Provide the (X, Y) coordinate of the cell's center where the given text is located.  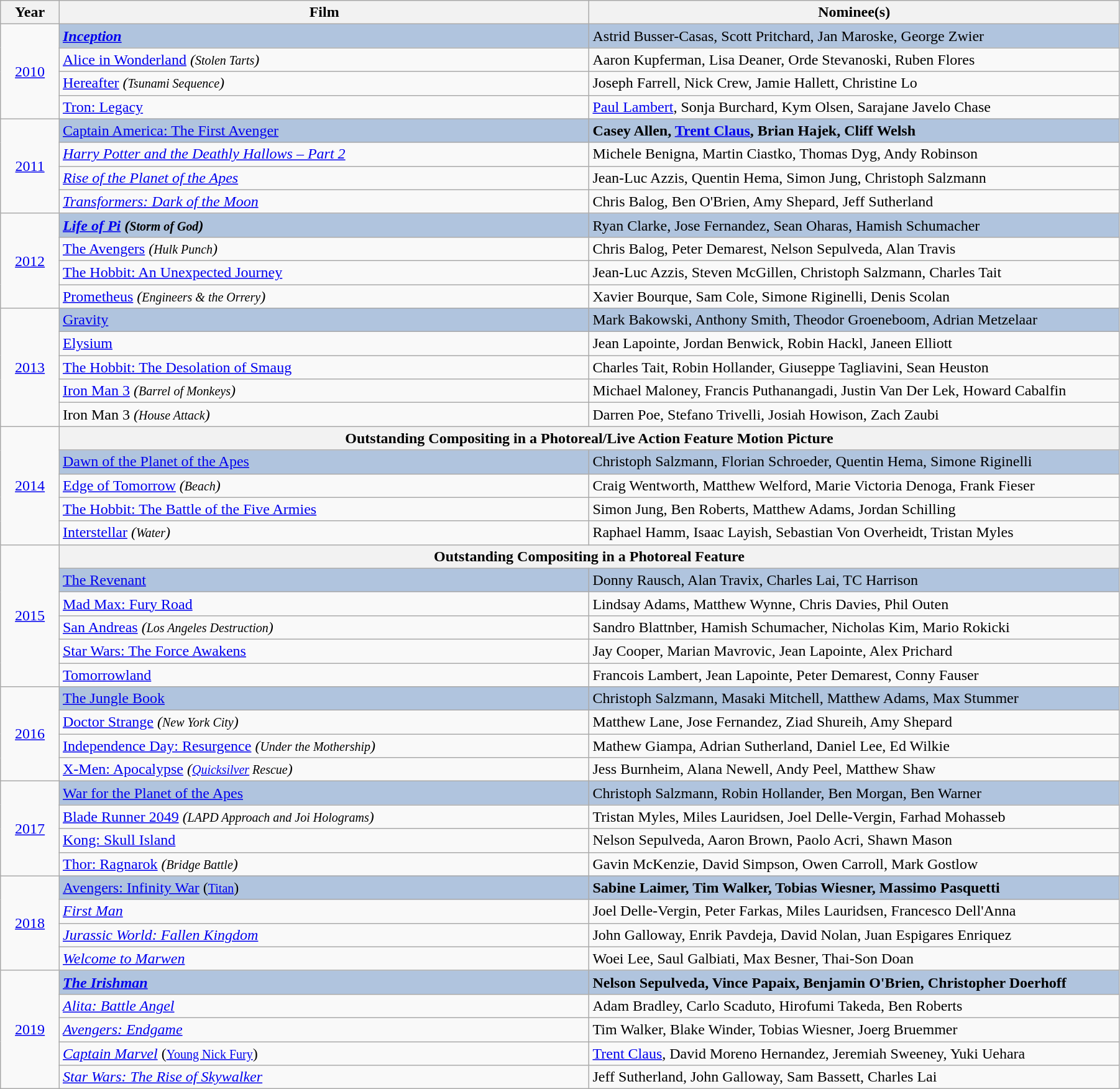
Sandro Blattnber, Hamish Schumacher, Nicholas Kim, Mario Rokicki (854, 627)
Ryan Clarke, Jose Fernandez, Sean Oharas, Hamish Schumacher (854, 225)
Alita: Battle Angel (324, 1006)
Trent Claus, David Moreno Hernandez, Jeremiah Sweeney, Yuki Uehara (854, 1054)
Charles Tait, Robin Hollander, Giuseppe Tagliavini, Sean Heuston (854, 367)
Nelson Sepulveda, Vince Papaix, Benjamin O'Brien, Christopher Doerhoff (854, 982)
The Avengers (Hulk Punch) (324, 249)
Edge of Tomorrow (Beach) (324, 485)
Year (30, 12)
2011 (30, 166)
2016 (30, 734)
Craig Wentworth, Matthew Welford, Marie Victoria Denoga, Frank Fieser (854, 485)
Mark Bakowski, Anthony Smith, Theodor Groeneboom, Adrian Metzelaar (854, 320)
2018 (30, 923)
Rise of the Planet of the Apes (324, 178)
Jean-Luc Azzis, Steven McGillen, Christoph Salzmann, Charles Tait (854, 272)
Kong: Skull Island (324, 840)
The Hobbit: The Desolation of Smaug (324, 367)
Francois Lambert, Jean Lapointe, Peter Demarest, Conny Fauser (854, 674)
The Irishman (324, 982)
Elysium (324, 344)
2013 (30, 367)
San Andreas (Los Angeles Destruction) (324, 627)
Tomorrowland (324, 674)
Lindsay Adams, Matthew Wynne, Chris Davies, Phil Outen (854, 604)
Tristan Myles, Miles Lauridsen, Joel Delle-Vergin, Farhad Mohasseb (854, 817)
Outstanding Compositing in a Photoreal Feature (589, 556)
Independence Day: Resurgence (Under the Mothership) (324, 746)
Casey Allen, Trent Claus, Brian Hajek, Cliff Welsh (854, 131)
Iron Man 3 (Barrel of Monkeys) (324, 391)
Nelson Sepulveda, Aaron Brown, Paolo Acri, Shawn Mason (854, 840)
The Hobbit: An Unexpected Journey (324, 272)
Gravity (324, 320)
Michele Benigna, Martin Ciastko, Thomas Dyg, Andy Robinson (854, 154)
Thor: Ragnarok (Bridge Battle) (324, 864)
Joseph Farrell, Nick Crew, Jamie Hallett, Christine Lo (854, 83)
Tim Walker, Blake Winder, Tobias Wiesner, Joerg Bruemmer (854, 1029)
Christoph Salzmann, Masaki Mitchell, Matthew Adams, Max Stummer (854, 699)
2015 (30, 615)
Hereafter (Tsunami Sequence) (324, 83)
First Man (324, 911)
The Revenant (324, 580)
Jess Burnheim, Alana Newell, Andy Peel, Matthew Shaw (854, 770)
Joel Delle-Vergin, Peter Farkas, Miles Lauridsen, Francesco Dell'Anna (854, 911)
Sabine Laimer, Tim Walker, Tobias Wiesner, Massimo Pasquetti (854, 888)
Captain America: The First Avenger (324, 131)
Dawn of the Planet of the Apes (324, 462)
2014 (30, 485)
Matthew Lane, Jose Fernandez, Ziad Shureih, Amy Shepard (854, 722)
Blade Runner 2049 (LAPD Approach and Joi Holograms) (324, 817)
Life of Pi (Storm of God) (324, 225)
Avengers: Infinity War (Titan) (324, 888)
Nominee(s) (854, 12)
Film (324, 12)
Mad Max: Fury Road (324, 604)
Doctor Strange (New York City) (324, 722)
Xavier Bourque, Sam Cole, Simone Riginelli, Denis Scolan (854, 296)
2012 (30, 260)
Adam Bradley, Carlo Scaduto, Hirofumi Takeda, Ben Roberts (854, 1006)
2019 (30, 1029)
Paul Lambert, Sonja Burchard, Kym Olsen, Sarajane Javelo Chase (854, 107)
2010 (30, 71)
Jay Cooper, Marian Mavrovic, Jean Lapointe, Alex Prichard (854, 651)
Donny Rausch, Alan Travix, Charles Lai, TC Harrison (854, 580)
Avengers: Endgame (324, 1029)
Tron: Legacy (324, 107)
Christoph Salzmann, Robin Hollander, Ben Morgan, Ben Warner (854, 793)
Star Wars: The Rise of Skywalker (324, 1077)
X-Men: Apocalypse (Quicksilver Rescue) (324, 770)
Michael Maloney, Francis Puthanangadi, Justin Van Der Lek, Howard Cabalfin (854, 391)
Jean Lapointe, Jordan Benwick, Robin Hackl, Janeen Elliott (854, 344)
Prometheus (Engineers & the Orrery) (324, 296)
Gavin McKenzie, David Simpson, Owen Carroll, Mark Gostlow (854, 864)
Interstellar (Water) (324, 533)
Welcome to Marwen (324, 958)
Outstanding Compositing in a Photoreal/Live Action Feature Motion Picture (589, 438)
Chris Balog, Peter Demarest, Nelson Sepulveda, Alan Travis (854, 249)
The Jungle Book (324, 699)
Jurassic World: Fallen Kingdom (324, 935)
The Hobbit: The Battle of the Five Armies (324, 509)
John Galloway, Enrik Pavdeja, David Nolan, Juan Espigares Enriquez (854, 935)
Darren Poe, Stefano Trivelli, Josiah Howison, Zach Zaubi (854, 415)
Christoph Salzmann, Florian Schroeder, Quentin Hema, Simone Riginelli (854, 462)
Inception (324, 36)
Alice in Wonderland (Stolen Tarts) (324, 60)
Iron Man 3 (House Attack) (324, 415)
Simon Jung, Ben Roberts, Matthew Adams, Jordan Schilling (854, 509)
Mathew Giampa, Adrian Sutherland, Daniel Lee, Ed Wilkie (854, 746)
Astrid Busser-Casas, Scott Pritchard, Jan Maroske, George Zwier (854, 36)
Jeff Sutherland, John Galloway, Sam Bassett, Charles Lai (854, 1077)
Chris Balog, Ben O'Brien, Amy Shepard, Jeff Sutherland (854, 201)
2017 (30, 829)
Aaron Kupferman, Lisa Deaner, Orde Stevanoski, Ruben Flores (854, 60)
Harry Potter and the Deathly Hallows – Part 2 (324, 154)
Jean-Luc Azzis, Quentin Hema, Simon Jung, Christoph Salzmann (854, 178)
Transformers: Dark of the Moon (324, 201)
Star Wars: The Force Awakens (324, 651)
War for the Planet of the Apes (324, 793)
Woei Lee, Saul Galbiati, Max Besner, Thai-Son Doan (854, 958)
Raphael Hamm, Isaac Layish, Sebastian Von Overheidt, Tristan Myles (854, 533)
Captain Marvel (Young Nick Fury) (324, 1054)
